From the cell containing the given text, extract its center point as [X, Y] coordinate. 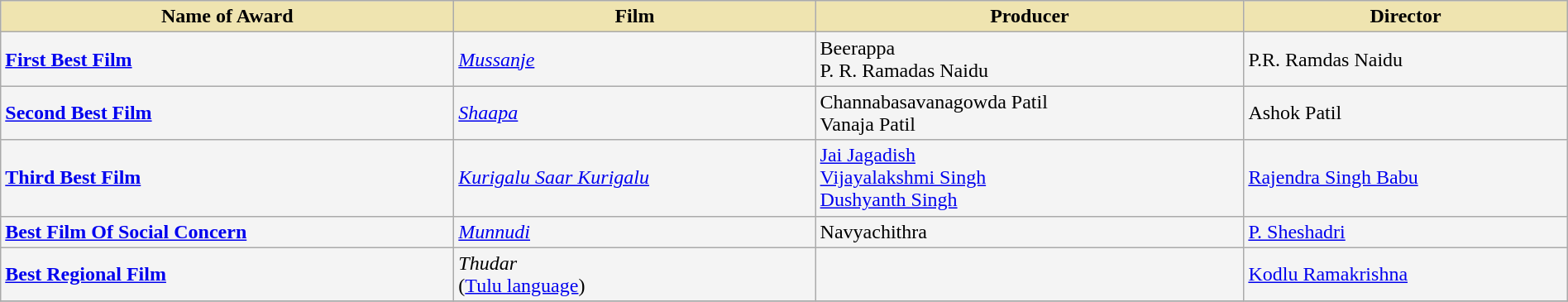
Film [635, 17]
Beerappa P. R. Ramadas Naidu [1030, 60]
P.R. Ramdas Naidu [1406, 60]
Shaapa [635, 113]
Kurigalu Saar Kurigalu [635, 178]
Munnudi [635, 232]
Second Best Film [227, 113]
Third Best Film [227, 178]
Best Film Of Social Concern [227, 232]
Navyachithra [1030, 232]
Channabasavanagowda Patil Vanaja Patil [1030, 113]
Ashok Patil [1406, 113]
Producer [1030, 17]
Mussanje [635, 60]
Best Regional Film [227, 275]
P. Sheshadri [1406, 232]
Rajendra Singh Babu [1406, 178]
Jai Jagadish Vijayalakshmi Singh Dushyanth Singh [1030, 178]
Kodlu Ramakrishna [1406, 275]
Director [1406, 17]
Name of Award [227, 17]
Thudar(Tulu language) [635, 275]
First Best Film [227, 60]
